Provide the [x, y] coordinate of the cell's center where the given text is located.  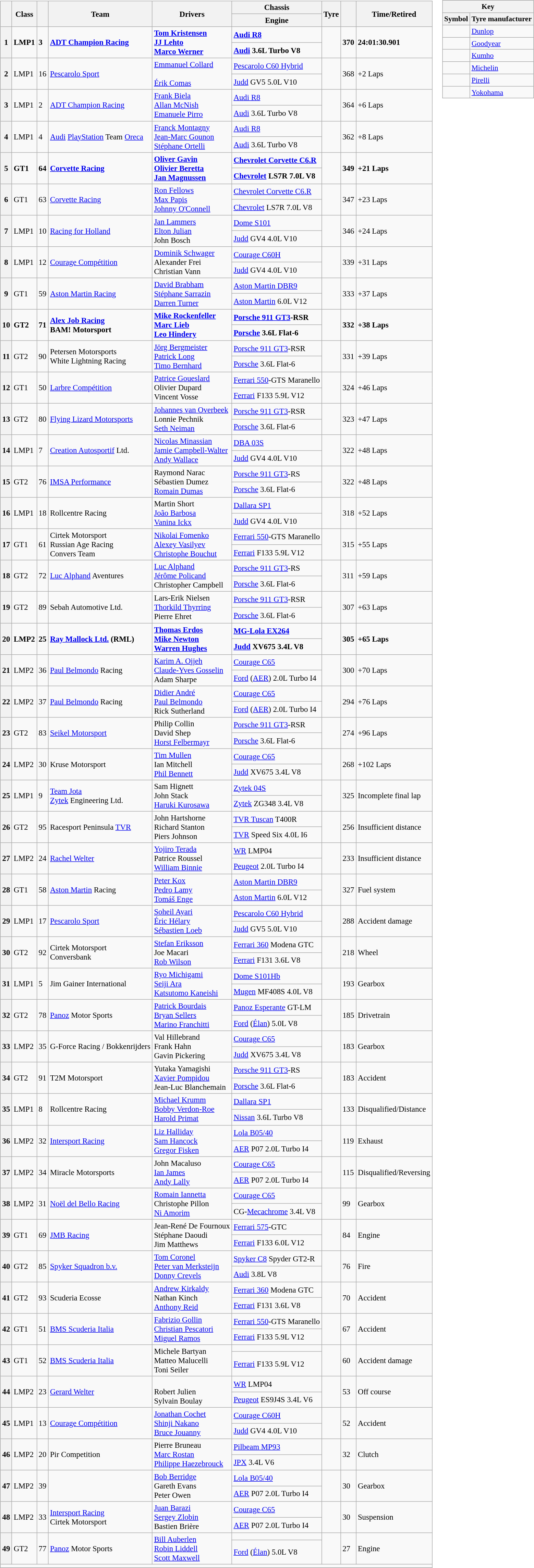
+8 Laps [394, 137]
Robert Julien Sylvain Boulay [192, 1392]
Drivetrain [394, 1015]
Key [488, 7]
69 [43, 1235]
64 [43, 168]
Fire [394, 1266]
Jonathan Cochet Shinji Nakano Bruce Jouanny [192, 1423]
60 [348, 1360]
Spyker Squadron b.v. [100, 1266]
Tom Kristensen JJ Lehto Marco Werner [192, 42]
+52 Laps [394, 513]
288 [348, 921]
Suspension [394, 1517]
Pierre Bruneau Marc Rostan Philippe Haezebrouck [192, 1455]
193 [348, 984]
42 [6, 1329]
+102 Laps [394, 764]
Kruse Motorsport [100, 764]
Audi 3.8L V8 [277, 1274]
51 [43, 1329]
53 [348, 1392]
48 [6, 1517]
Ferrari F133 6.0L V12 [277, 1243]
Yojiro Terada Patrice Roussel William Binnie [192, 859]
15 [6, 482]
Johannes van Overbeek Lonnie Pechnik Seth Neiman [192, 419]
331 [348, 356]
233 [348, 859]
Off course [394, 1392]
Ryo Michigami Seiji Ara Katsutomo Kaneishi [192, 984]
256 [348, 827]
Dome S101 [277, 223]
Stefan Eriksson Joe Macari Rob Wilson [192, 952]
+46 Laps [394, 388]
95 [43, 827]
+47 Laps [394, 419]
Incomplete final lap [394, 795]
Cirtek Motorsport Russian Age Racing Convers Team [100, 545]
+6 Laps [394, 105]
Bill Auberlen Robin Liddell Scott Maxwell [192, 1549]
John Macaluso Ian James Andy Lally [192, 1172]
19 [6, 607]
Franck Montagny Jean-Marc Gounon Stéphane Ortelli [192, 137]
24:01:30.901 [394, 42]
46 [6, 1455]
Audi PlayStation Team Oreca [100, 137]
14 [6, 450]
Spyker C8 Spyder GT2-R [277, 1258]
+59 Laps [394, 576]
99 [348, 1203]
Raymond Narac Sébastien Dumez Romain Dumas [192, 482]
Frank Biela Allan McNish Emanuele Pirro [192, 105]
David Brabham Stéphane Sarrazin Darren Turner [192, 294]
Intersport Racing [100, 1141]
133 [348, 1109]
Team Jota Zytek Engineering Ltd. [100, 795]
61 [43, 545]
333 [348, 294]
84 [348, 1235]
90 [43, 356]
Andrew Kirkaldy Nathan Kinch Anthony Reid [192, 1298]
Seikel Motorsport [100, 733]
Lars-Erik Nielsen Thorkild Thyrring Pierre Ehret [192, 607]
Jörg Bergmeister Patrick Long Timo Bernhard [192, 356]
315 [348, 545]
Michelin [502, 68]
Soheil Ayari Éric Hélary Sébastien Loeb [192, 921]
Pir Competition [100, 1455]
28 [6, 890]
362 [348, 137]
38 [6, 1203]
Nikolai Fomenko Alexey Vasilyev Christophe Bouchut [192, 545]
43 [6, 1360]
370 [348, 42]
Dome S101Hb [277, 976]
Alex Job Racing BAM! Motorsport [100, 325]
89 [43, 607]
Karim A. Ojjeh Claude-Yves Gosselin Adam Sharpe [192, 670]
Chassis [277, 8]
Pilbeam MP93 [277, 1447]
Michael Krumm Bobby Verdon-Roe Harold Primat [192, 1109]
Time/Retired [394, 14]
Oliver Gavin Olivier Beretta Jan Magnussen [192, 168]
Wheel [394, 952]
307 [348, 607]
45 [6, 1423]
Michele Bartyan Matteo Malucelli Toni Seiler [192, 1360]
6 [6, 199]
67 [348, 1329]
Noël del Bello Racing [100, 1203]
+23 Laps [394, 199]
Class [25, 14]
Mike Rockenfeller Marc Lieb Leo Hindery [192, 325]
Zytek 04S [277, 788]
Clutch [394, 1455]
Flying Lizard Motorsports [100, 419]
318 [348, 513]
Dominik Schwager Alexander Frei Christian Vann [192, 262]
Disqualified/Reversing [394, 1172]
Larbre Compétition [100, 388]
78 [43, 1015]
339 [348, 262]
+31 Laps [394, 262]
Gerard Welter [100, 1392]
Mugen MF408S 4.0L V8 [277, 992]
92 [43, 952]
Bob Berridge Gareth Evans Peter Owen [192, 1486]
58 [43, 890]
G-Force Racing / Bokkenrijders [100, 1047]
Racing for Holland [100, 231]
Patrice Goueslard Olivier Dupard Vincent Vosse [192, 388]
Liz Halliday Sam Hancock Gregor Fisken [192, 1141]
83 [43, 733]
Nissan 3.6L Turbo V8 [277, 1117]
11 [6, 356]
+65 Laps [394, 639]
Ray Mallock Ltd. (RML) [100, 639]
368 [348, 74]
JMB Racing [100, 1235]
Disqualified/Distance [394, 1109]
+2 Laps [394, 74]
Fabrizio Gollin Christian Pescatori Miguel Ramos [192, 1329]
Panoz Esperante GT-LM [277, 1008]
Didier André Paul Belmondo Rick Sutherland [192, 702]
Luc Alphand Jérôme Policand Christopher Campbell [192, 576]
93 [43, 1298]
347 [348, 199]
+37 Laps [394, 294]
Peugeot 2.0L Turbo I4 [277, 866]
300 [348, 670]
Romain Iannetta Christophe Pillon Ni Amorim [192, 1203]
324 [348, 388]
Dunlop [502, 31]
Jean-René De Fournoux Stéphane Daoudi Jim Matthews [192, 1235]
Petersen Motorsports White Lightning Racing [100, 356]
21 [6, 670]
72 [43, 576]
Juan Barazi Sergey Zlobin Bastien Brière [192, 1517]
Miracle Motorsports [100, 1172]
Val Hillebrand Frank Hahn Gavin Pickering [192, 1047]
T2M Motorsport [100, 1078]
71 [43, 325]
Tyre manufacturer [502, 19]
Team [100, 14]
JPX 3.4L V6 [277, 1462]
+76 Laps [394, 702]
Kumho [502, 55]
41 [6, 1298]
22 [6, 702]
Fuel system [394, 890]
+55 Laps [394, 545]
305 [348, 639]
Tom Coronel Peter van Merksteijn Donny Crevels [192, 1266]
119 [348, 1141]
327 [348, 890]
Patrick Bourdais Bryan Sellers Marino Franchitti [192, 1015]
+70 Laps [394, 670]
Pirelli [502, 80]
40 [6, 1266]
323 [348, 419]
185 [348, 1015]
Symbol [456, 19]
294 [348, 702]
Thomas Erdos Mike Newton Warren Hughes [192, 639]
47 [6, 1486]
274 [348, 733]
115 [348, 1172]
80 [43, 419]
Nicolas Minassian Jamie Campbell-Walter Andy Wallace [192, 450]
349 [348, 168]
Creation Autosportif Ltd. [100, 450]
364 [348, 105]
Jan Lammers Elton Julian John Bosch [192, 231]
+21 Laps [394, 168]
Jim Gainer International [100, 984]
Rachel Welter [100, 859]
26 [6, 827]
Tim Mullen Ian Mitchell Phil Bennett [192, 764]
Cirtek Motorsport Conversbank [100, 952]
218 [348, 952]
311 [348, 576]
Tyre [331, 14]
77 [43, 1549]
Philip Collin David Shep Horst Felbermayr [192, 733]
Peugeot ES9J4S 3.4L V6 [277, 1400]
Zytek ZG348 3.4L V8 [277, 803]
91 [43, 1078]
50 [43, 388]
John Hartshorne Richard Stanton Piers Johnson [192, 827]
268 [348, 764]
44 [6, 1392]
IMSA Performance [100, 482]
59 [43, 294]
Ferrari 575-GTC [277, 1227]
CG-Mecachrome 3.4L V8 [277, 1211]
TVR Speed Six 4.0L I6 [277, 835]
Sam Hignett John Stack Haruki Kurosawa [192, 795]
Sebah Automotive Ltd. [100, 607]
Martin Short João Barbosa Vanina Ickx [192, 513]
1 [6, 42]
DBA 03S [277, 443]
29 [6, 921]
Goodyear [502, 44]
Yutaka Yamagishi Xavier Pompidou Jean-Luc Blanchemain [192, 1078]
Exhaust [394, 1141]
+38 Laps [394, 325]
+63 Laps [394, 607]
TVR Tuscan T400R [277, 819]
+24 Laps [394, 231]
Intersport Racing Cirtek Motorsport [100, 1517]
+39 Laps [394, 356]
Luc Alphand Aventures [100, 576]
346 [348, 231]
Yokohama [502, 92]
Ron Fellows Max Papis Johnny O'Connell [192, 199]
Racesport Peninsula TVR [100, 827]
Peter Kox Pedro Lamy Tomáš Enge [192, 890]
MG-Lola EX264 [277, 631]
85 [43, 1266]
49 [6, 1549]
63 [43, 199]
+96 Laps [394, 733]
325 [348, 795]
Scuderia Ecosse [100, 1298]
Drivers [192, 14]
Emmanuel Collard Érik Comas [192, 74]
70 [348, 1298]
332 [348, 325]
